Search for the cell housing the specified text and yield its (x, y) center coordinate. 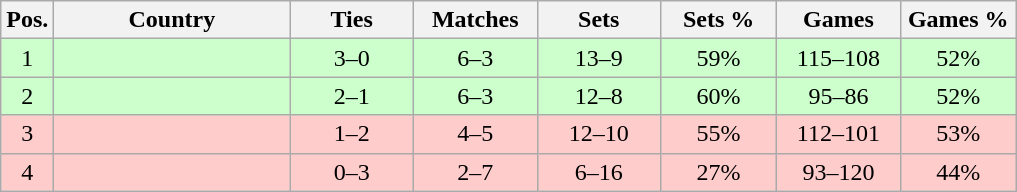
6–16 (599, 172)
12–8 (599, 96)
93–120 (839, 172)
95–86 (839, 96)
27% (719, 172)
112–101 (839, 134)
2 (28, 96)
53% (958, 134)
12–10 (599, 134)
55% (719, 134)
2–7 (475, 172)
Games % (958, 20)
Ties (352, 20)
44% (958, 172)
Sets % (719, 20)
Pos. (28, 20)
Matches (475, 20)
4 (28, 172)
2–1 (352, 96)
3–0 (352, 58)
3 (28, 134)
60% (719, 96)
1 (28, 58)
13–9 (599, 58)
Games (839, 20)
59% (719, 58)
4–5 (475, 134)
Sets (599, 20)
0–3 (352, 172)
1–2 (352, 134)
115–108 (839, 58)
Country (172, 20)
